Find where the given text appears and provide that cell's center as [X, Y] coordinate. 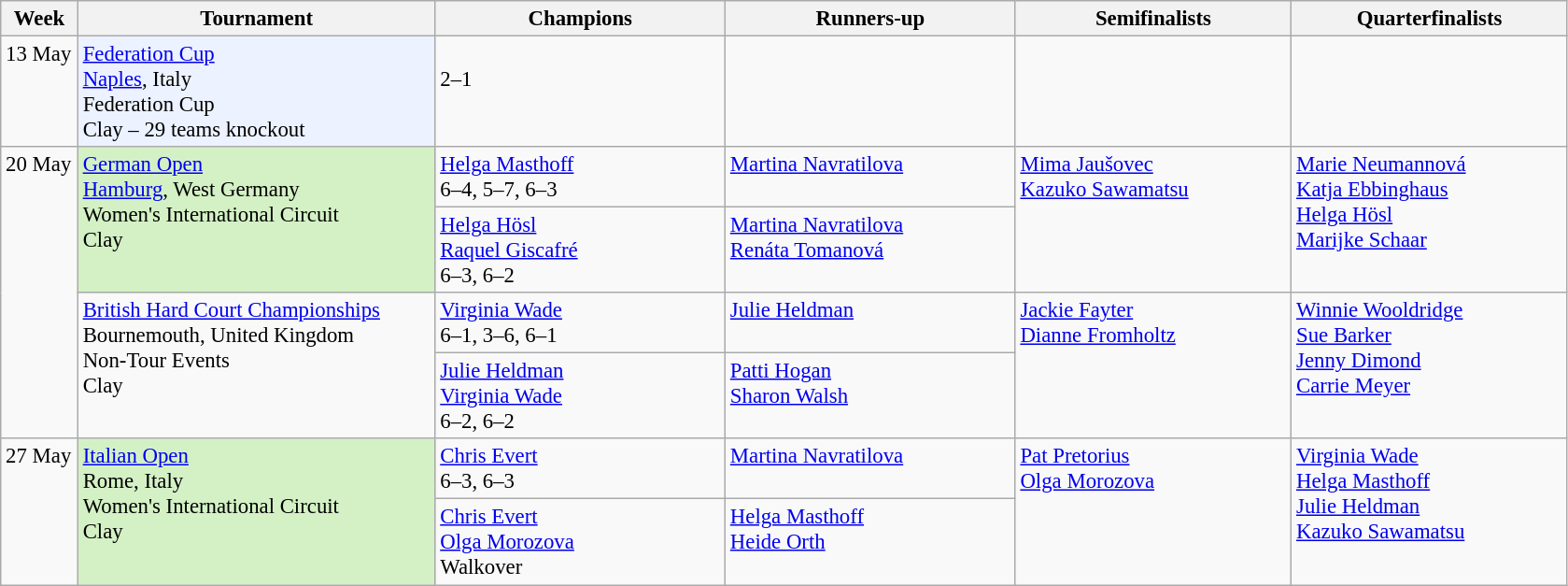
Champions [581, 19]
Mima Jaušovec Kazuko Sawamatsu [1153, 220]
Marie Neumannová Katja Ebbinghaus Helga Hösl Marijke Schaar [1430, 220]
2–1 [581, 92]
Chris Evert6–3, 6–3 [581, 469]
Pat Pretorius Olga Morozova [1153, 512]
German Open Hamburg, West GermanyWomen's International CircuitClay [256, 220]
Helga Hösl Raquel Giscafré6–3, 6–2 [581, 250]
Helga Masthoff6–4, 5–7, 6–3 [581, 178]
Runners-up [870, 19]
British Hard Court Championships Bournemouth, United KingdomNon-Tour EventsClay [256, 365]
Federation Cup Naples, ItalyFederation CupClay – 29 teams knockout [256, 92]
Tournament [256, 19]
Julie Heldman Virginia Wade6–2, 6–2 [581, 396]
Week [39, 19]
Patti Hogan Sharon Walsh [870, 396]
Quarterfinalists [1430, 19]
Jackie Fayter Dianne Fromholtz [1153, 365]
20 May [39, 293]
13 May [39, 92]
Semifinalists [1153, 19]
Chris Evert Olga MorozovaWalkover [581, 542]
Martina Navratilova Renáta Tomanová [870, 250]
Helga Masthoff Heide Orth [870, 542]
27 May [39, 512]
Julie Heldman [870, 323]
Winnie Wooldridge Sue Barker Jenny Dimond Carrie Meyer [1430, 365]
Virginia Wade6–1, 3–6, 6–1 [581, 323]
Virginia Wade Helga Masthoff Julie Heldman Kazuko Sawamatsu [1430, 512]
Italian Open Rome, ItalyWomen's International CircuitClay [256, 512]
